Locate the cell with the specified text and output its [x, y] center coordinate. 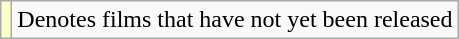
Denotes films that have not yet been released [235, 20]
